Locate the cell with the specified text and output its [X, Y] center coordinate. 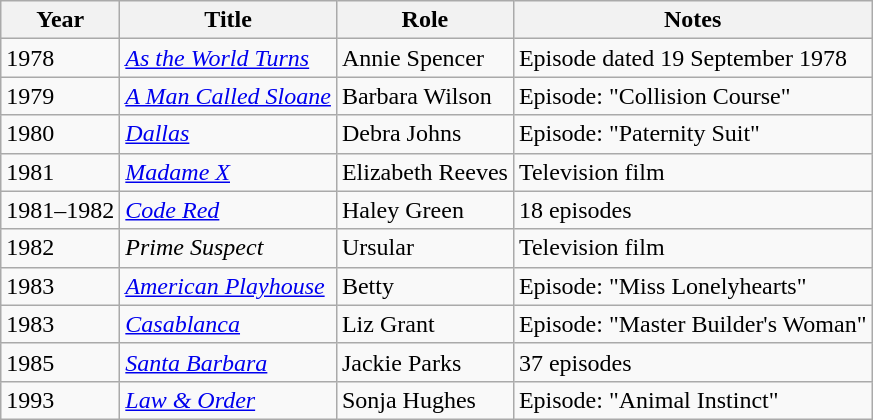
A Man Called Sloane [228, 96]
Madame X [228, 172]
Year [60, 20]
Episode dated 19 September 1978 [692, 58]
Sonja Hughes [424, 400]
Jackie Parks [424, 362]
Haley Green [424, 210]
1980 [60, 134]
Elizabeth Reeves [424, 172]
1981 [60, 172]
Episode: "Miss Lonelyhearts" [692, 286]
1981–1982 [60, 210]
Role [424, 20]
1985 [60, 362]
1979 [60, 96]
Annie Spencer [424, 58]
Betty [424, 286]
Title [228, 20]
Episode: "Collision Course" [692, 96]
1993 [60, 400]
Episode: "Animal Instinct" [692, 400]
Barbara Wilson [424, 96]
Casablanca [228, 324]
37 episodes [692, 362]
Liz Grant [424, 324]
Prime Suspect [228, 248]
Debra Johns [424, 134]
Code Red [228, 210]
1978 [60, 58]
Santa Barbara [228, 362]
Law & Order [228, 400]
Episode: "Master Builder's Woman" [692, 324]
American Playhouse [228, 286]
18 episodes [692, 210]
Ursular [424, 248]
Notes [692, 20]
Episode: "Paternity Suit" [692, 134]
As the World Turns [228, 58]
Dallas [228, 134]
1982 [60, 248]
